Locate the cell with the specified text and output its [x, y] center coordinate. 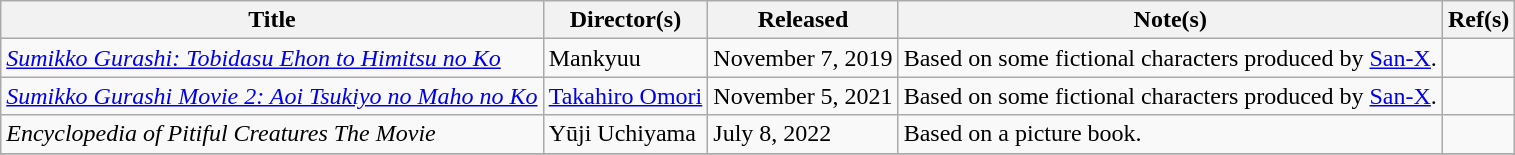
Ref(s) [1478, 20]
Takahiro Omori [626, 96]
Released [803, 20]
Note(s) [1170, 20]
Sumikko Gurashi Movie 2: Aoi Tsukiyo no Maho no Ko [272, 96]
November 7, 2019 [803, 58]
Mankyuu [626, 58]
Director(s) [626, 20]
Encyclopedia of Pitiful Creatures The Movie [272, 134]
November 5, 2021 [803, 96]
Title [272, 20]
Yūji Uchiyama [626, 134]
July 8, 2022 [803, 134]
Based on a picture book. [1170, 134]
Sumikko Gurashi: Tobidasu Ehon to Himitsu no Ko [272, 58]
